Extract the (X, Y) coordinate from the center of the cell holding the provided text.  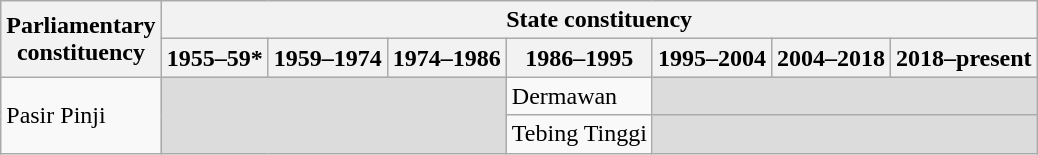
1995–2004 (712, 58)
1955–59* (214, 58)
Pasir Pinji (81, 115)
Dermawan (579, 96)
1974–1986 (446, 58)
1986–1995 (579, 58)
State constituency (599, 20)
Parliamentaryconstituency (81, 39)
1959–1974 (328, 58)
2004–2018 (830, 58)
Tebing Tinggi (579, 134)
2018–present (964, 58)
